Extract the (X, Y) coordinate from the center of the cell holding the provided text.  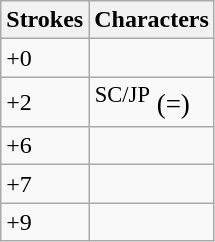
+7 (45, 184)
+2 (45, 102)
+9 (45, 222)
Characters (152, 20)
+0 (45, 58)
SC/JP (=) (152, 102)
Strokes (45, 20)
+6 (45, 146)
